Pinpoint the cell where the given text exists, returning its (X, Y) midpoint coordinate. 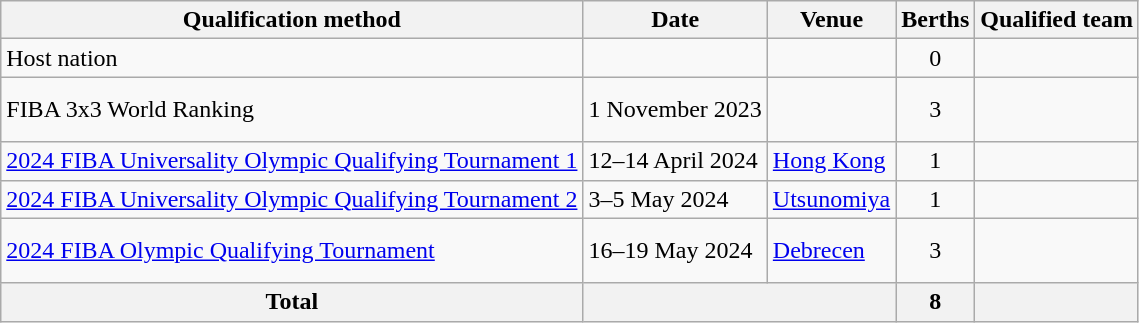
2024 FIBA Universality Olympic Qualifying Tournament 2 (292, 199)
Total (292, 302)
2024 FIBA Olympic Qualifying Tournament (292, 250)
Venue (831, 20)
16–19 May 2024 (675, 250)
Host nation (292, 58)
3–5 May 2024 (675, 199)
2024 FIBA Universality Olympic Qualifying Tournament 1 (292, 161)
Qualification method (292, 20)
FIBA 3x3 World Ranking (292, 110)
12–14 April 2024 (675, 161)
Qualified team (1057, 20)
Debrecen (831, 250)
Hong Kong (831, 161)
Berths (936, 20)
8 (936, 302)
Utsunomiya (831, 199)
1 November 2023 (675, 110)
Date (675, 20)
0 (936, 58)
